Return [X, Y] of the center of cell containing provided text 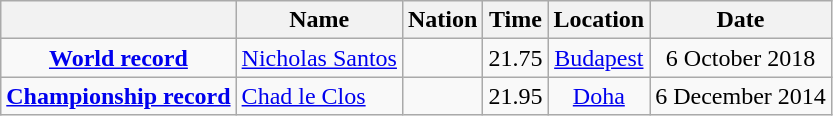
6 December 2014 [741, 96]
Nation [442, 20]
6 October 2018 [741, 58]
Location [599, 20]
Name [319, 20]
Date [741, 20]
21.95 [516, 96]
Nicholas Santos [319, 58]
Time [516, 20]
Chad le Clos [319, 96]
World record [118, 58]
Doha [599, 96]
21.75 [516, 58]
Championship record [118, 96]
Budapest [599, 58]
